Find where the given text appears and provide that cell's center as (X, Y) coordinate. 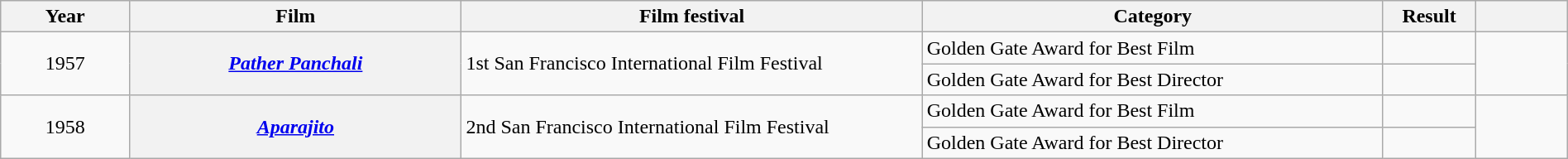
Result (1429, 17)
1957 (65, 64)
Film (296, 17)
2nd San Francisco International Film Festival (691, 127)
Year (65, 17)
Category (1153, 17)
1958 (65, 127)
Pather Panchali (296, 64)
Aparajito (296, 127)
1st San Francisco International Film Festival (691, 64)
Film festival (691, 17)
